Output the (X, Y) coordinate of the center of the cell containing the given text.  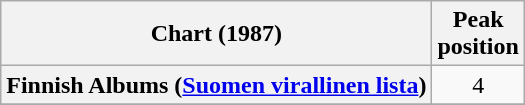
Chart (1987) (216, 34)
Finnish Albums (Suomen virallinen lista) (216, 85)
Peakposition (478, 34)
4 (478, 85)
